Pinpoint the cell where the given text exists, returning its (x, y) midpoint coordinate. 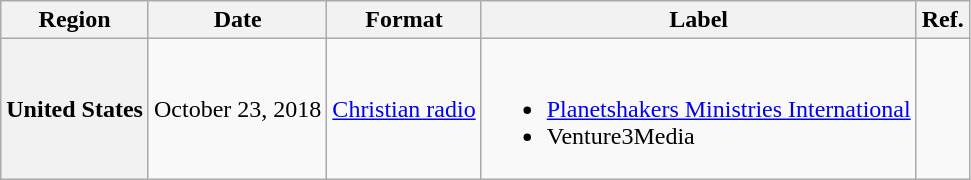
Ref. (942, 20)
October 23, 2018 (237, 109)
Christian radio (404, 109)
Date (237, 20)
Format (404, 20)
Planetshakers Ministries InternationalVenture3Media (698, 109)
United States (75, 109)
Region (75, 20)
Label (698, 20)
